Search for the cell housing the specified text and yield its [X, Y] center coordinate. 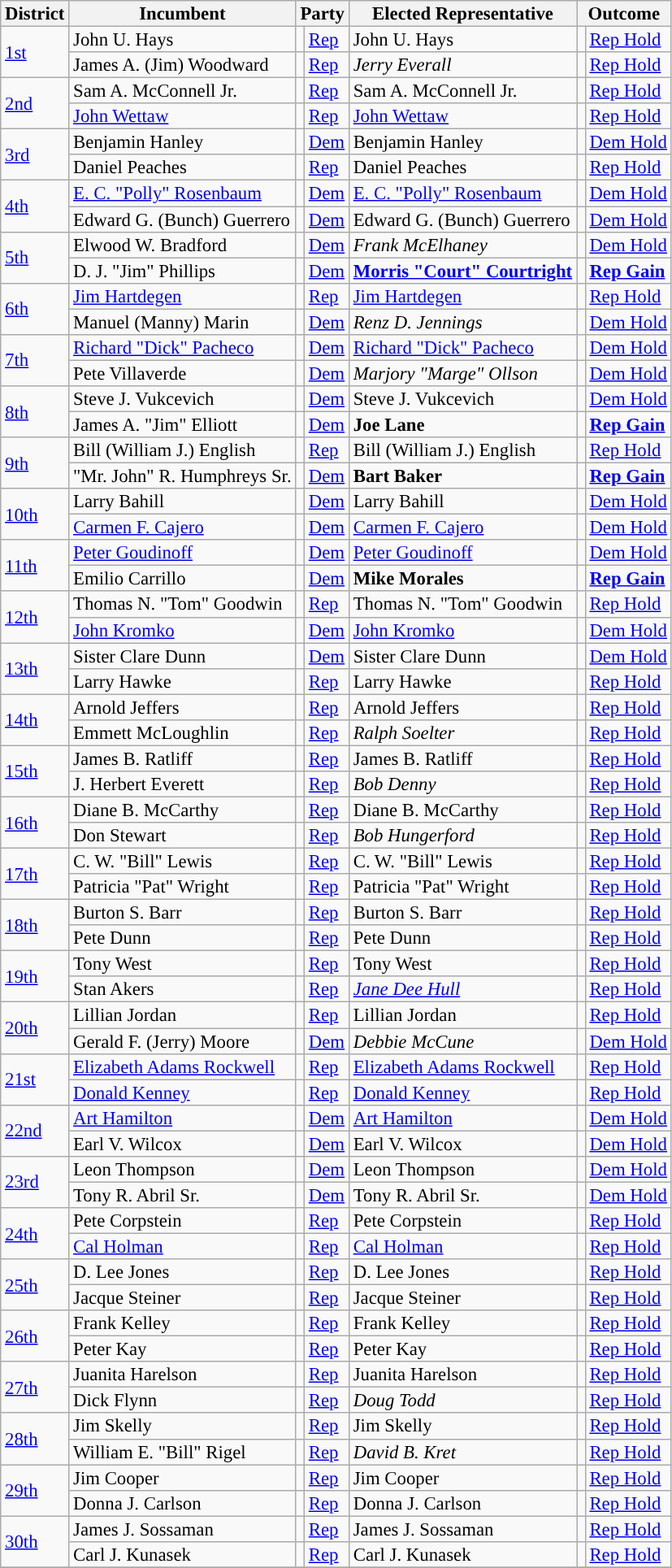
Dick Flynn [182, 1401]
7th [35, 361]
J. Herbert Everett [182, 784]
District [35, 14]
3rd [35, 154]
17th [35, 875]
11th [35, 566]
Jane Dee Hull [462, 990]
James A. (Jim) Woodward [182, 65]
14th [35, 720]
8th [35, 411]
19th [35, 977]
20th [35, 1027]
25th [35, 1284]
Gerald F. (Jerry) Moore [182, 1041]
Elected Representative [462, 14]
30th [35, 1541]
Frank McElhaney [462, 245]
4th [35, 206]
22nd [35, 1130]
Marjory "Marge" Ollson [462, 373]
Renz D. Jennings [462, 322]
Joe Lane [462, 424]
29th [35, 1491]
Emmett McLoughlin [182, 733]
Incumbent [182, 14]
Emilio Carrillo [182, 579]
23rd [35, 1182]
18th [35, 925]
24th [35, 1234]
13th [35, 668]
28th [35, 1439]
Bob Denny [462, 784]
Morris "Court" Courtright [462, 271]
Mike Morales [462, 579]
2nd [35, 104]
Outcome [624, 14]
Manuel (Manny) Marin [182, 322]
16th [35, 823]
Jerry Everall [462, 65]
5th [35, 257]
Pete Villaverde [182, 373]
27th [35, 1387]
Doug Todd [462, 1401]
Elwood W. Bradford [182, 245]
6th [35, 309]
Ralph Soelter [462, 733]
David B. Kret [462, 1452]
21st [35, 1079]
"Mr. John" R. Humphreys Sr. [182, 476]
Party [322, 14]
Stan Akers [182, 990]
1st [35, 52]
D. J. "Jim" Phillips [182, 271]
James A. "Jim" Elliott [182, 424]
Don Stewart [182, 836]
Bart Baker [462, 476]
10th [35, 514]
Bob Hungerford [462, 836]
26th [35, 1336]
12th [35, 618]
9th [35, 463]
William E. "Bill" Rigel [182, 1452]
Debbie McCune [462, 1041]
15th [35, 771]
